Extract the [X, Y] coordinate from the center of the cell holding the provided text.  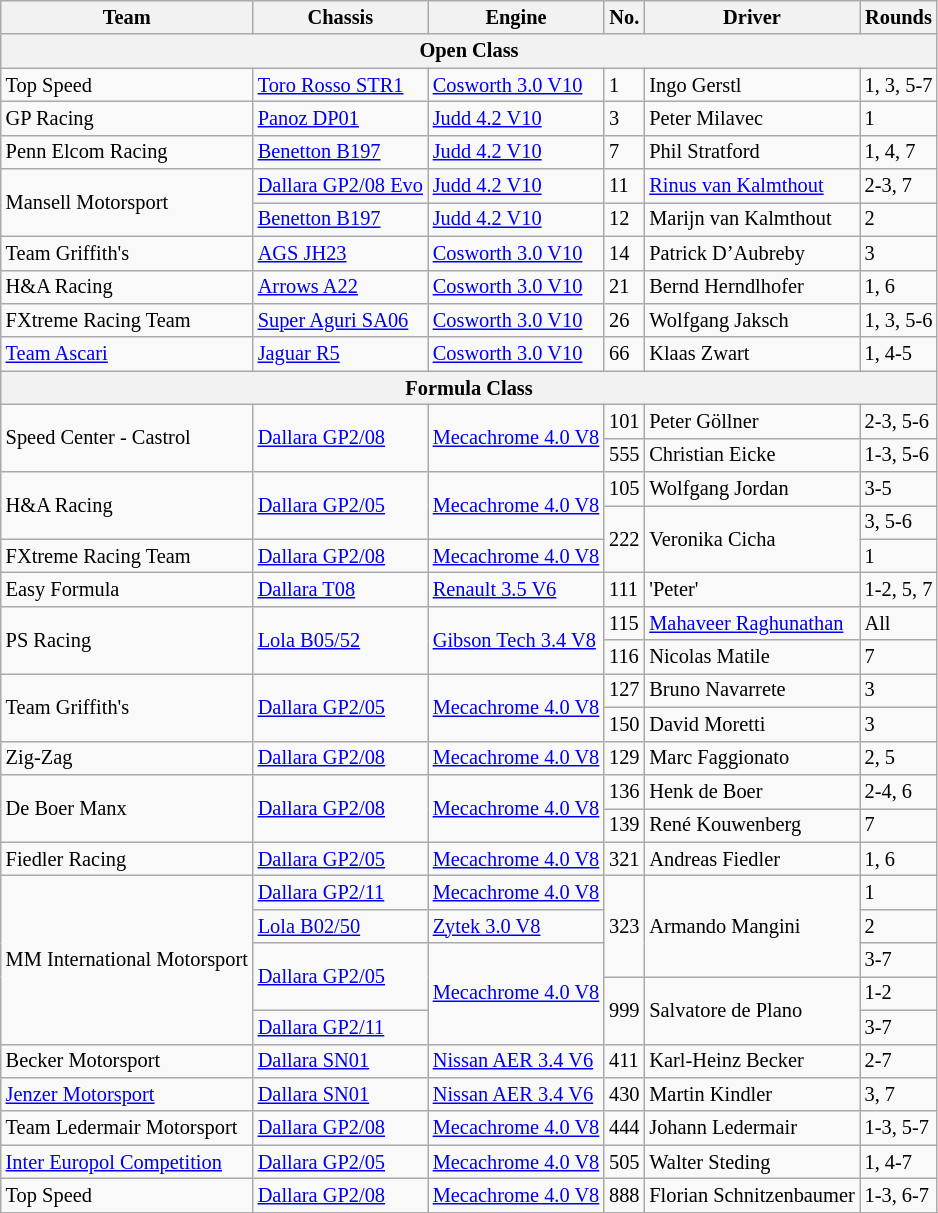
12 [624, 219]
De Boer Manx [127, 808]
14 [624, 253]
2-3, 5-6 [899, 421]
323 [624, 926]
555 [624, 455]
1-3, 6-7 [899, 1195]
Florian Schnitzenbaumer [752, 1195]
1-2, 5, 7 [899, 589]
136 [624, 791]
Formula Class [469, 388]
1-2 [899, 993]
Patrick D’Aubreby [752, 253]
Armando Mangini [752, 926]
Martin Kindler [752, 1094]
Mansell Motorsport [127, 202]
Toro Rosso STR1 [340, 85]
129 [624, 758]
PS Racing [127, 640]
Marijn van Kalmthout [752, 219]
MM International Motorsport [127, 959]
430 [624, 1094]
Inter Europol Competition [127, 1162]
Salvatore de Plano [752, 1010]
2-4, 6 [899, 791]
Jenzer Motorsport [127, 1094]
'Peter' [752, 589]
Lola B05/52 [340, 640]
Lola B02/50 [340, 926]
GP Racing [127, 118]
Andreas Fiedler [752, 859]
115 [624, 623]
Wolfgang Jaksch [752, 320]
1, 3, 5-7 [899, 85]
Johann Ledermair [752, 1128]
Team Ascari [127, 354]
2, 5 [899, 758]
Penn Elcom Racing [127, 152]
René Kouwenberg [752, 825]
1, 4-7 [899, 1162]
Peter Göllner [752, 421]
2-7 [899, 1061]
Henk de Boer [752, 791]
Renault 3.5 V6 [516, 589]
505 [624, 1162]
Rinus van Kalmthout [752, 186]
Zytek 3.0 V8 [516, 926]
111 [624, 589]
3, 5-6 [899, 522]
Phil Stratford [752, 152]
3, 7 [899, 1094]
101 [624, 421]
Zig-Zag [127, 758]
Veronika Cicha [752, 538]
David Moretti [752, 724]
1-3, 5-6 [899, 455]
150 [624, 724]
Arrows A22 [340, 287]
Team Ledermair Motorsport [127, 1128]
Gibson Tech 3.4 V8 [516, 640]
Bruno Navarrete [752, 690]
Nicolas Matile [752, 657]
105 [624, 489]
999 [624, 1010]
3-5 [899, 489]
Panoz DP01 [340, 118]
Dallara GP2/08 Evo [340, 186]
2-3, 7 [899, 186]
Ingo Gerstl [752, 85]
1-3, 5-7 [899, 1128]
Speed Center - Castrol [127, 438]
321 [624, 859]
1, 3, 5-6 [899, 320]
Peter Milavec [752, 118]
222 [624, 538]
Jaguar R5 [340, 354]
Super Aguri SA06 [340, 320]
Chassis [340, 17]
Karl-Heinz Becker [752, 1061]
All [899, 623]
AGS JH23 [340, 253]
Bernd Herndlhofer [752, 287]
Mahaveer Raghunathan [752, 623]
Walter Steding [752, 1162]
Marc Faggionato [752, 758]
Easy Formula [127, 589]
26 [624, 320]
Klaas Zwart [752, 354]
Engine [516, 17]
Open Class [469, 51]
21 [624, 287]
Fiedler Racing [127, 859]
Driver [752, 17]
1, 4, 7 [899, 152]
888 [624, 1195]
Becker Motorsport [127, 1061]
Christian Eicke [752, 455]
444 [624, 1128]
Dallara T08 [340, 589]
Wolfgang Jordan [752, 489]
No. [624, 17]
411 [624, 1061]
Rounds [899, 17]
11 [624, 186]
1, 4-5 [899, 354]
116 [624, 657]
Team [127, 17]
66 [624, 354]
127 [624, 690]
139 [624, 825]
